Return [X, Y] of the center of cell containing provided text 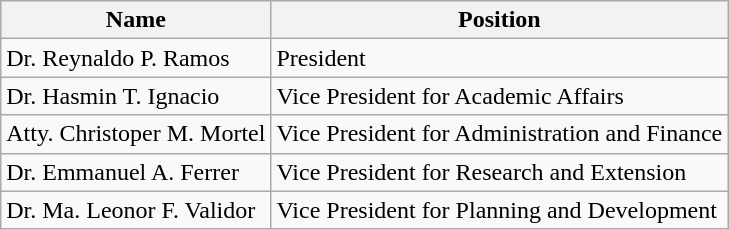
Name [136, 20]
Dr. Hasmin T. Ignacio [136, 96]
Atty. Christoper M. Mortel [136, 134]
Vice President for Administration and Finance [500, 134]
President [500, 58]
Vice President for Academic Affairs [500, 96]
Dr. Emmanuel A. Ferrer [136, 172]
Vice President for Research and Extension [500, 172]
Position [500, 20]
Dr. Ma. Leonor F. Validor [136, 210]
Vice President for Planning and Development [500, 210]
Dr. Reynaldo P. Ramos [136, 58]
